Find where the given text appears and provide that cell's center as (x, y) coordinate. 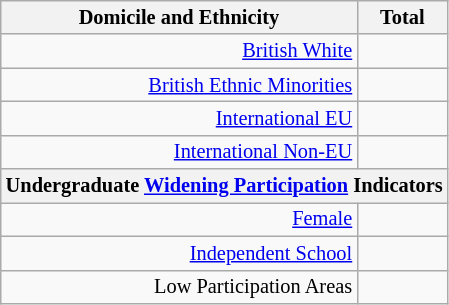
Female (179, 219)
Total (402, 17)
Undergraduate Widening Participation Indicators (224, 186)
Domicile and Ethnicity (179, 17)
Low Participation Areas (179, 287)
British White (179, 51)
British Ethnic Minorities (179, 85)
International Non-EU (179, 152)
Independent School (179, 253)
International EU (179, 118)
